Capture the cell that displays the provided text and extract its (X, Y) central coordinate. 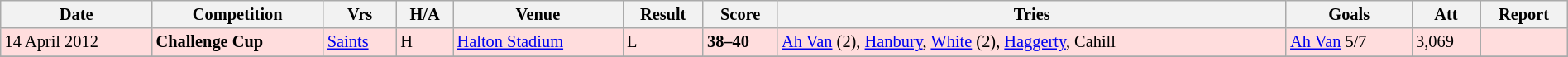
3,069 (1446, 42)
Halton Stadium (538, 42)
H (424, 42)
Score (740, 14)
Date (76, 14)
Report (1523, 14)
Att (1446, 14)
Goals (1349, 14)
Challenge Cup (238, 42)
Saints (360, 42)
Competition (238, 14)
Vrs (360, 14)
L (663, 42)
H/A (424, 14)
Tries (1032, 14)
Result (663, 14)
14 April 2012 (76, 42)
Ah Van (2), Hanbury, White (2), Haggerty, Cahill (1032, 42)
Venue (538, 14)
38–40 (740, 42)
Ah Van 5/7 (1349, 42)
